Locate the cell with the specified text and output its (X, Y) center coordinate. 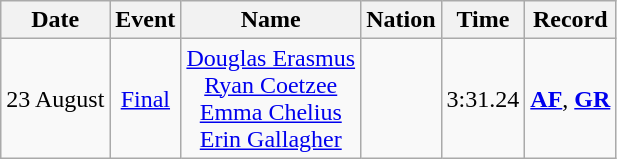
Event (146, 20)
AF, GR (570, 98)
Nation (401, 20)
Date (56, 20)
Time (483, 20)
Douglas ErasmusRyan CoetzeeEmma CheliusErin Gallagher (271, 98)
23 August (56, 98)
Record (570, 20)
Name (271, 20)
Final (146, 98)
3:31.24 (483, 98)
